Determine the (X, Y) coordinate at the center of the cell enclosing the given text.  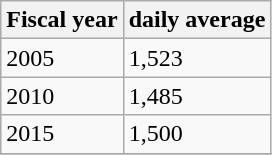
daily average (197, 20)
Fiscal year (62, 20)
2010 (62, 96)
1,485 (197, 96)
1,500 (197, 134)
1,523 (197, 58)
2015 (62, 134)
2005 (62, 58)
